From the cell containing the given text, extract its center point as (X, Y) coordinate. 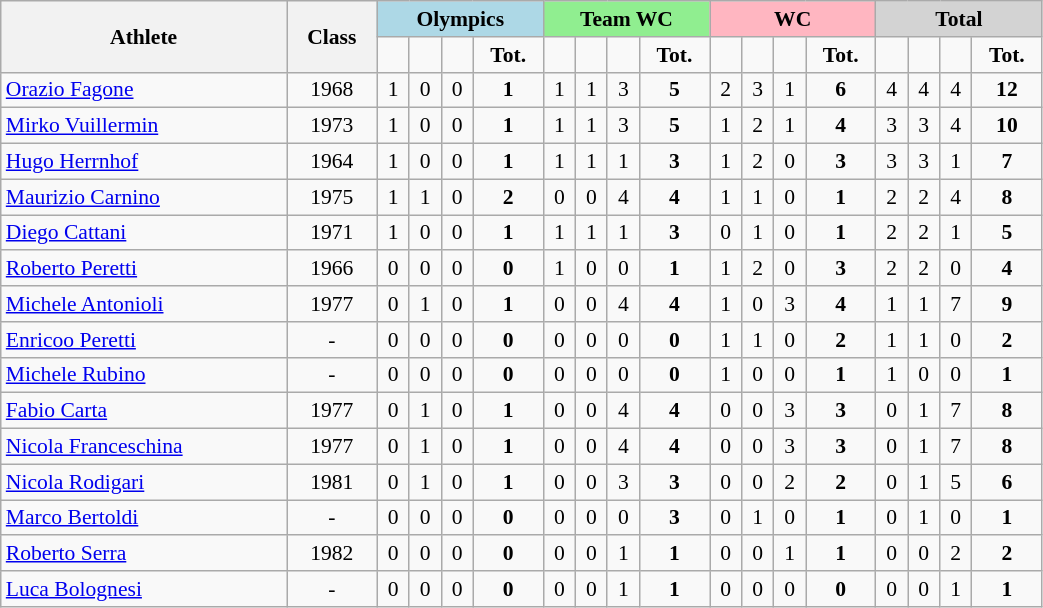
Roberto Peretti (144, 269)
1966 (332, 269)
Michele Antonioli (144, 304)
Enricoo Peretti (144, 340)
Marco Bertoldi (144, 518)
1982 (332, 554)
1973 (332, 126)
1964 (332, 162)
Mirko Vuillermin (144, 126)
Luca Bolognesi (144, 589)
Class (332, 36)
Nicola Franceschina (144, 447)
Team WC (626, 19)
1981 (332, 482)
1975 (332, 197)
10 (1007, 126)
1968 (332, 90)
Total (959, 19)
12 (1007, 90)
Orazio Fagone (144, 90)
Nicola Rodigari (144, 482)
Hugo Herrnhof (144, 162)
Roberto Serra (144, 554)
Athlete (144, 36)
9 (1007, 304)
Fabio Carta (144, 411)
WC (793, 19)
Olympics (460, 19)
Maurizio Carnino (144, 197)
Diego Cattani (144, 233)
Michele Rubino (144, 375)
1971 (332, 233)
